Return [x, y] of the center of cell containing provided text 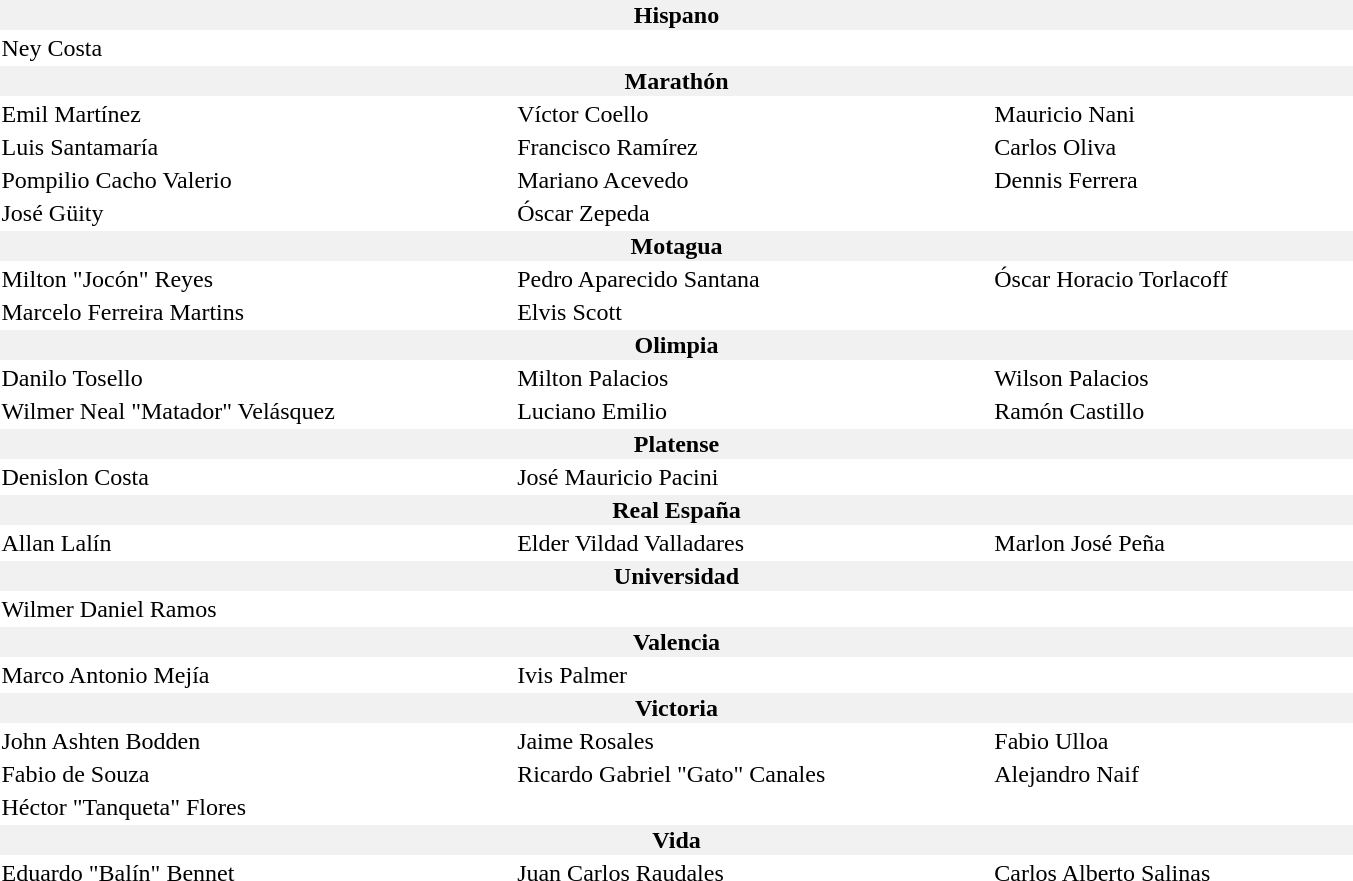
Marlon José Peña [1173, 543]
Jaime Rosales [753, 741]
Dennis Ferrera [1173, 180]
Ricardo Gabriel "Gato" Canales [753, 774]
Marco Antonio Mejía [256, 675]
José Mauricio Pacini [753, 477]
Alejandro Naif [1173, 774]
Luciano Emilio [753, 411]
Milton "Jocón" Reyes [256, 279]
Óscar Zepeda [753, 213]
Víctor Coello [753, 114]
Pedro Aparecido Santana [753, 279]
Mariano Acevedo [753, 180]
Valencia [676, 642]
Héctor "Tanqueta" Flores [256, 807]
Denislon Costa [256, 477]
Elder Vildad Valladares [753, 543]
Wilmer Daniel Ramos [256, 609]
Ney Costa [256, 48]
Olimpia [676, 345]
Pompilio Cacho Valerio [256, 180]
Wilson Palacios [1173, 378]
Ramón Castillo [1173, 411]
Marcelo Ferreira Martins [256, 312]
Marathón [676, 81]
John Ashten Bodden [256, 741]
Elvis Scott [753, 312]
Motagua [676, 246]
Danilo Tosello [256, 378]
Allan Lalín [256, 543]
Francisco Ramírez [753, 147]
Vida [676, 840]
Platense [676, 444]
Ivis Palmer [753, 675]
Real España [676, 510]
Hispano [676, 15]
José Güity [256, 213]
Milton Palacios [753, 378]
Wilmer Neal "Matador" Velásquez [256, 411]
Carlos Oliva [1173, 147]
Mauricio Nani [1173, 114]
Fabio de Souza [256, 774]
Victoria [676, 708]
Emil Martínez [256, 114]
Fabio Ulloa [1173, 741]
Universidad [676, 576]
Luis Santamaría [256, 147]
Óscar Horacio Torlacoff [1173, 279]
